Return [X, Y] of the center of cell containing provided text 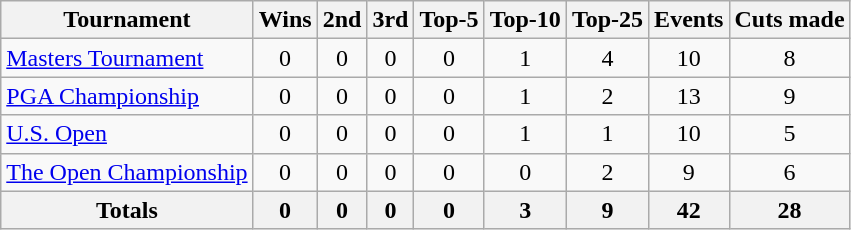
U.S. Open [127, 134]
Masters Tournament [127, 58]
42 [689, 210]
3rd [390, 20]
6 [790, 172]
8 [790, 58]
4 [607, 58]
PGA Championship [127, 96]
28 [790, 210]
Wins [285, 20]
Totals [127, 210]
Top-25 [607, 20]
The Open Championship [127, 172]
Tournament [127, 20]
13 [689, 96]
Events [689, 20]
Top-5 [449, 20]
2nd [342, 20]
5 [790, 134]
Cuts made [790, 20]
Top-10 [525, 20]
3 [525, 210]
